Extract the [X, Y] coordinate from the center of the cell holding the provided text.  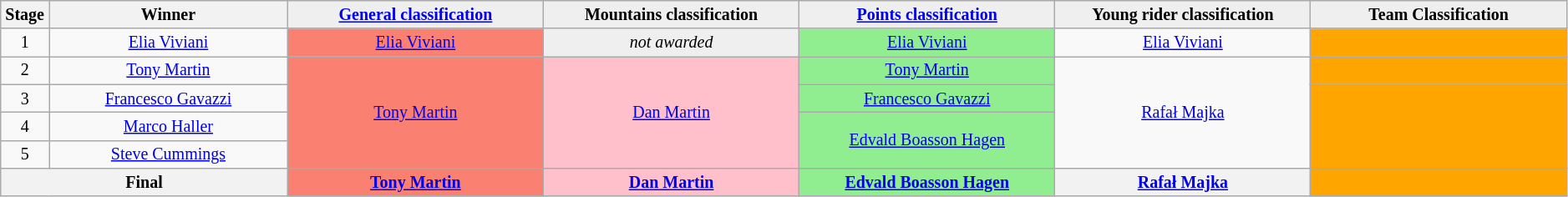
General classification [415, 15]
3 [25, 98]
1 [25, 43]
4 [25, 127]
Final [145, 182]
2 [25, 70]
Team Classification [1439, 15]
5 [25, 154]
Winner [169, 15]
Marco Haller [169, 127]
Points classification [927, 15]
not awarded [671, 43]
Steve Cummings [169, 154]
Mountains classification [671, 15]
Stage [25, 15]
Young rider classification [1183, 15]
